Provide the (X, Y) coordinate of the cell's center where the given text is located.  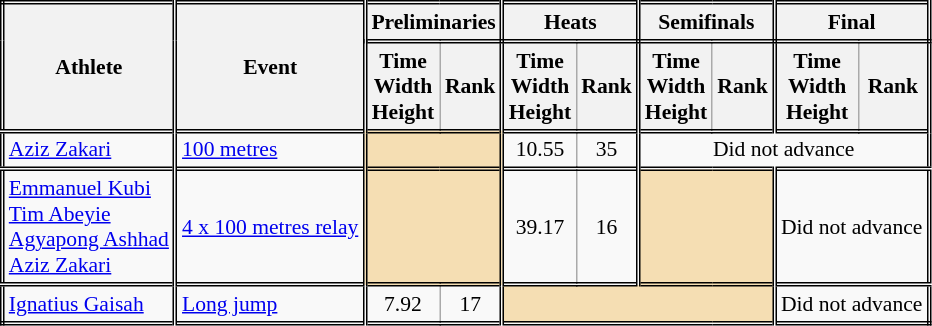
7.92 (402, 304)
10.55 (539, 150)
Athlete (88, 67)
35 (607, 150)
Preliminaries (434, 22)
Aziz Zakari (88, 150)
Final (852, 22)
16 (607, 228)
Ignatius Gaisah (88, 304)
Semifinals (706, 22)
Event (270, 67)
Heats (570, 22)
4 x 100 metres relay (270, 228)
17 (472, 304)
Long jump (270, 304)
Emmanuel KubiTim AbeyieAgyapong AshhadAziz Zakari (88, 228)
100 metres (270, 150)
39.17 (539, 228)
